Pinpoint the cell where the given text exists, returning its [x, y] midpoint coordinate. 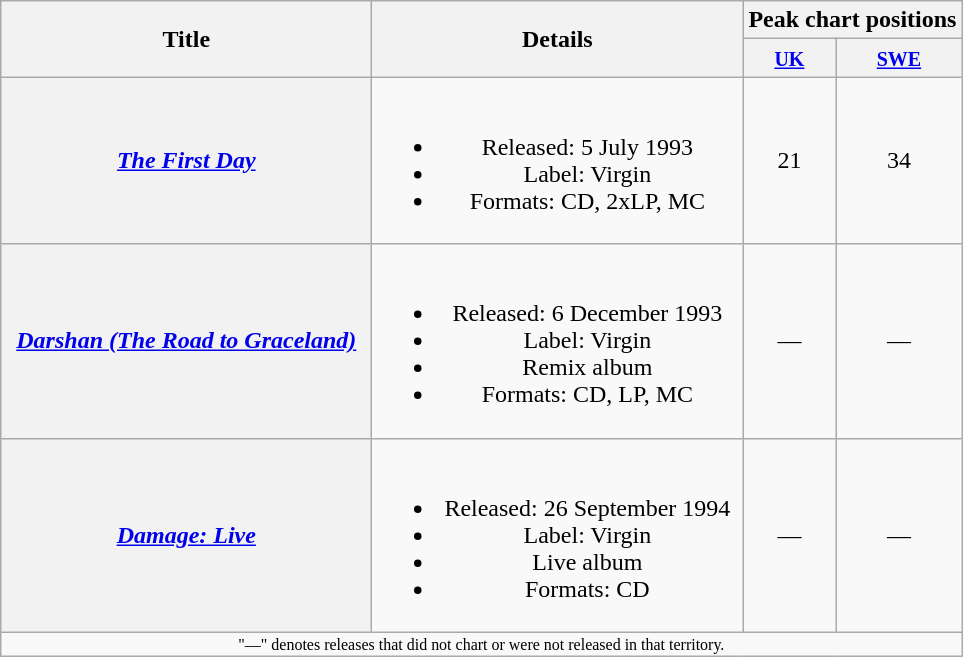
Released: 6 December 1993Label: VirginRemix albumFormats: CD, LP, MC [558, 341]
UK [790, 58]
34 [899, 160]
21 [790, 160]
Darshan (The Road to Graceland) [186, 341]
Peak chart positions [852, 20]
SWE [899, 58]
Released: 5 July 1993Label: VirginFormats: CD, 2xLP, MC [558, 160]
Title [186, 39]
Details [558, 39]
The First Day [186, 160]
Released: 26 September 1994Label: VirginLive albumFormats: CD [558, 535]
Damage: Live [186, 535]
"—" denotes releases that did not chart or were not released in that territory. [482, 644]
